Output the [X, Y] coordinate of the center of the cell containing the given text.  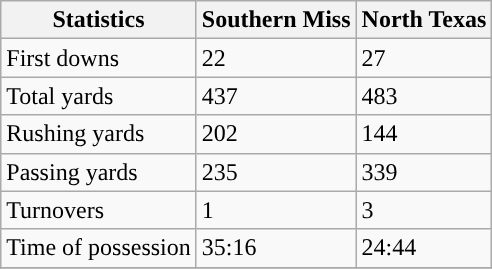
24:44 [424, 248]
27 [424, 58]
Southern Miss [276, 20]
Turnovers [99, 210]
Rushing yards [99, 134]
339 [424, 172]
1 [276, 210]
Time of possession [99, 248]
22 [276, 58]
3 [424, 210]
North Texas [424, 20]
Passing yards [99, 172]
Statistics [99, 20]
35:16 [276, 248]
First downs [99, 58]
202 [276, 134]
235 [276, 172]
437 [276, 96]
144 [424, 134]
483 [424, 96]
Total yards [99, 96]
